Output the [X, Y] coordinate of the center of the cell containing the given text.  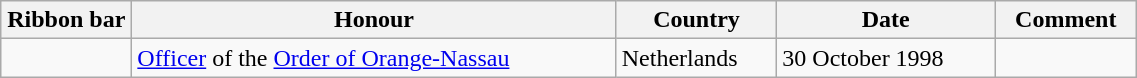
30 October 1998 [886, 58]
Country [696, 20]
Netherlands [696, 58]
Officer of the Order of Orange-Nassau [374, 58]
Comment [1066, 20]
Date [886, 20]
Ribbon bar [66, 20]
Honour [374, 20]
